Provide the [X, Y] coordinate of the cell's center where the given text is located.  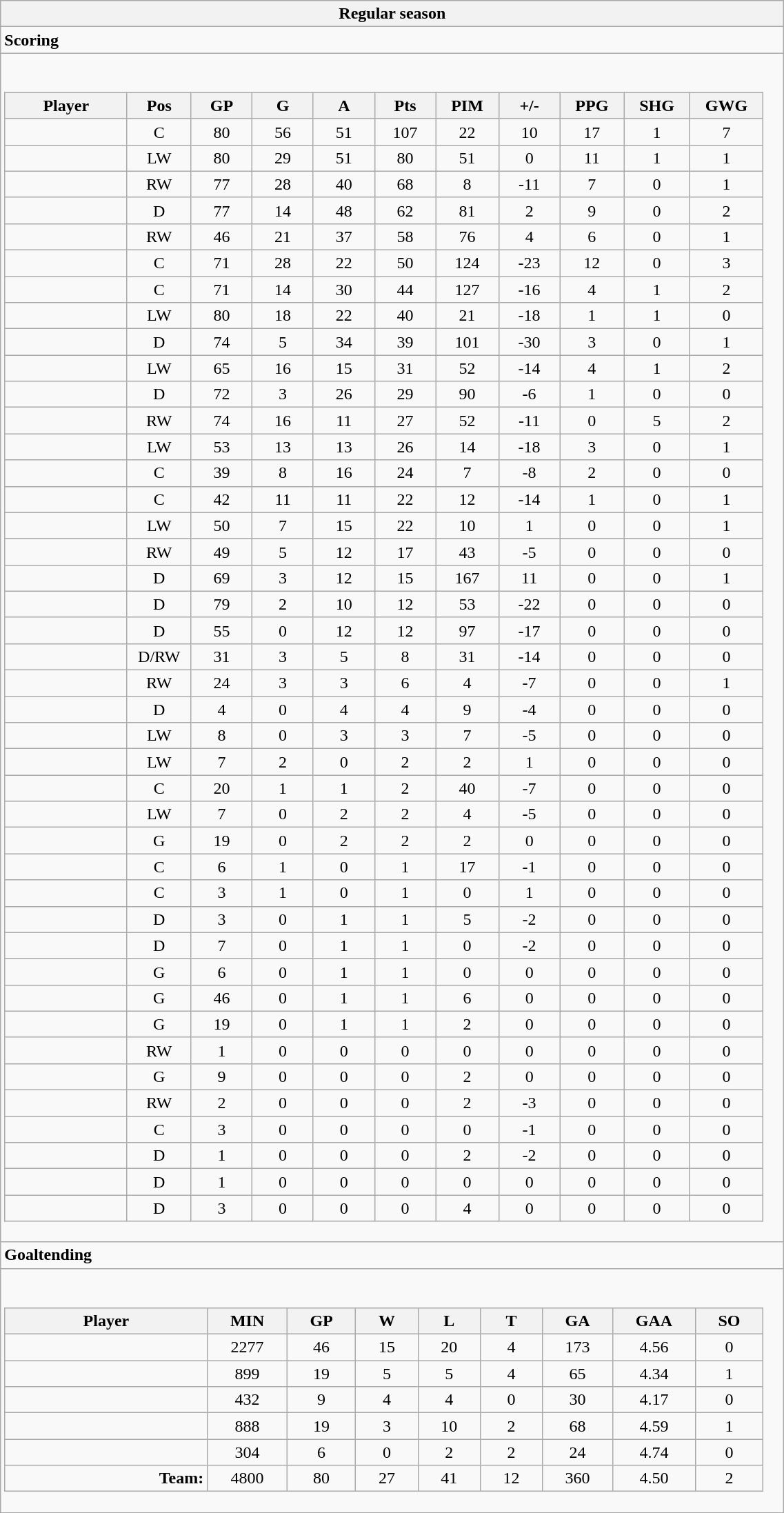
107 [405, 132]
101 [468, 342]
173 [578, 1347]
167 [468, 578]
432 [248, 1400]
79 [222, 604]
4.74 [654, 1452]
76 [468, 237]
124 [468, 263]
72 [222, 394]
Regular season [392, 14]
Goaltending [392, 1255]
48 [343, 210]
-23 [530, 263]
PPG [592, 106]
44 [405, 290]
GAA [654, 1321]
888 [248, 1426]
899 [248, 1374]
42 [222, 499]
T [511, 1321]
304 [248, 1452]
55 [222, 630]
56 [283, 132]
PIM [468, 106]
4.59 [654, 1426]
34 [343, 342]
18 [283, 316]
97 [468, 630]
58 [405, 237]
4.17 [654, 1400]
-3 [530, 1103]
49 [222, 552]
A [343, 106]
-16 [530, 290]
SO [729, 1321]
69 [222, 578]
D/RW [159, 657]
Pos [159, 106]
SHG [656, 106]
-4 [530, 710]
-30 [530, 342]
-6 [530, 394]
41 [449, 1479]
Pts [405, 106]
-22 [530, 604]
43 [468, 552]
90 [468, 394]
4.50 [654, 1479]
62 [405, 210]
MIN [248, 1321]
360 [578, 1479]
4.56 [654, 1347]
Scoring [392, 40]
Team: [106, 1479]
-17 [530, 630]
127 [468, 290]
81 [468, 210]
W [387, 1321]
2277 [248, 1347]
4800 [248, 1479]
4.34 [654, 1374]
L [449, 1321]
-8 [530, 473]
37 [343, 237]
GWG [726, 106]
+/- [530, 106]
GA [578, 1321]
